Determine the [x, y] coordinate at the center of the cell enclosing the given text.  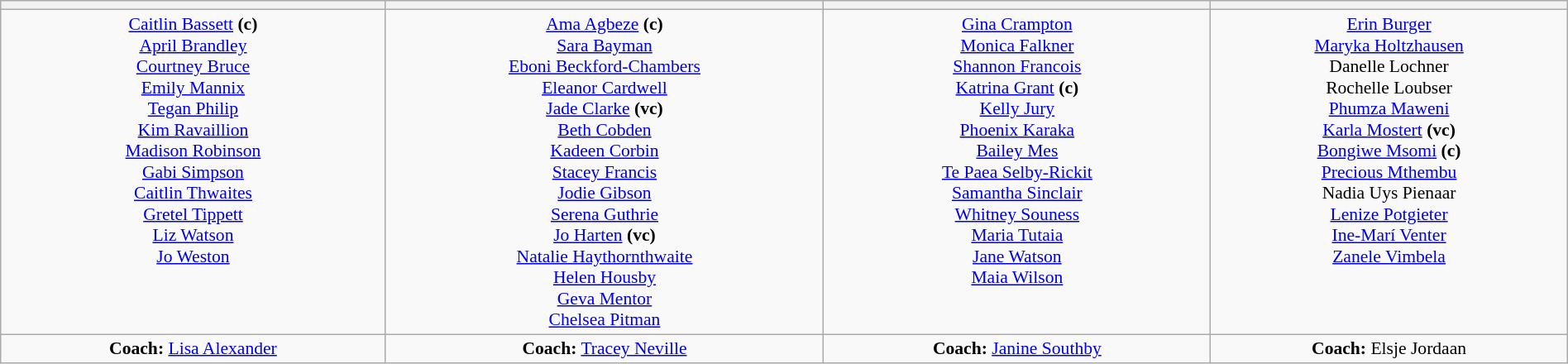
Coach: Elsje Jordaan [1389, 349]
Coach: Lisa Alexander [194, 349]
Coach: Janine Southby [1017, 349]
Coach: Tracey Neville [605, 349]
